Determine the [X, Y] coordinate at the center of the cell enclosing the given text.  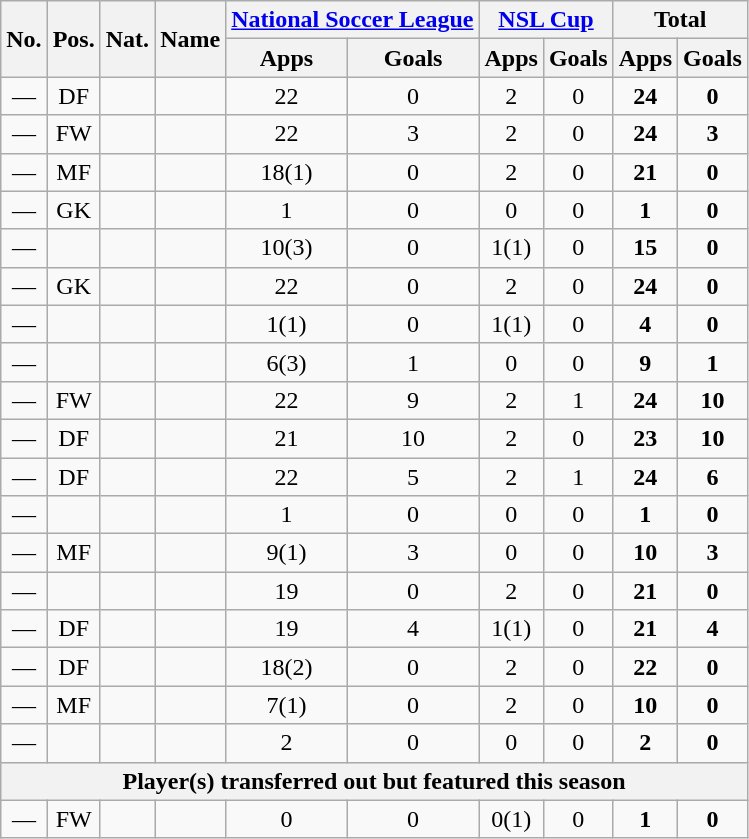
18(1) [287, 172]
18(2) [287, 667]
15 [645, 248]
National Soccer League [352, 20]
Pos. [74, 39]
Player(s) transferred out but featured this season [374, 781]
9(1) [287, 553]
Name [190, 39]
Total [680, 20]
0(1) [511, 819]
6 [713, 477]
7(1) [287, 705]
Nat. [127, 39]
NSL Cup [546, 20]
10(3) [287, 248]
6(3) [287, 362]
No. [24, 39]
23 [645, 438]
5 [413, 477]
